Output the (x, y) coordinate of the center of the cell containing the given text.  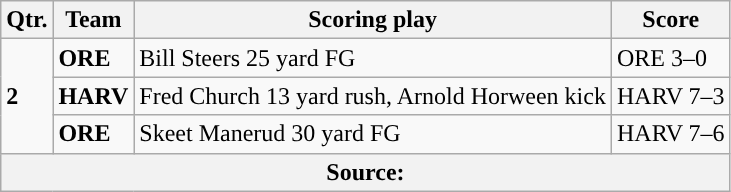
Fred Church 13 yard rush, Arnold Horween kick (373, 96)
ORE 3–0 (670, 58)
HARV (94, 96)
Bill Steers 25 yard FG (373, 58)
Source: (366, 172)
Team (94, 20)
Skeet Manerud 30 yard FG (373, 134)
Score (670, 20)
Scoring play (373, 20)
2 (27, 96)
HARV 7–3 (670, 96)
HARV 7–6 (670, 134)
Qtr. (27, 20)
